Scan for the cell matching the given text and deliver its [x, y] coordinate at center. 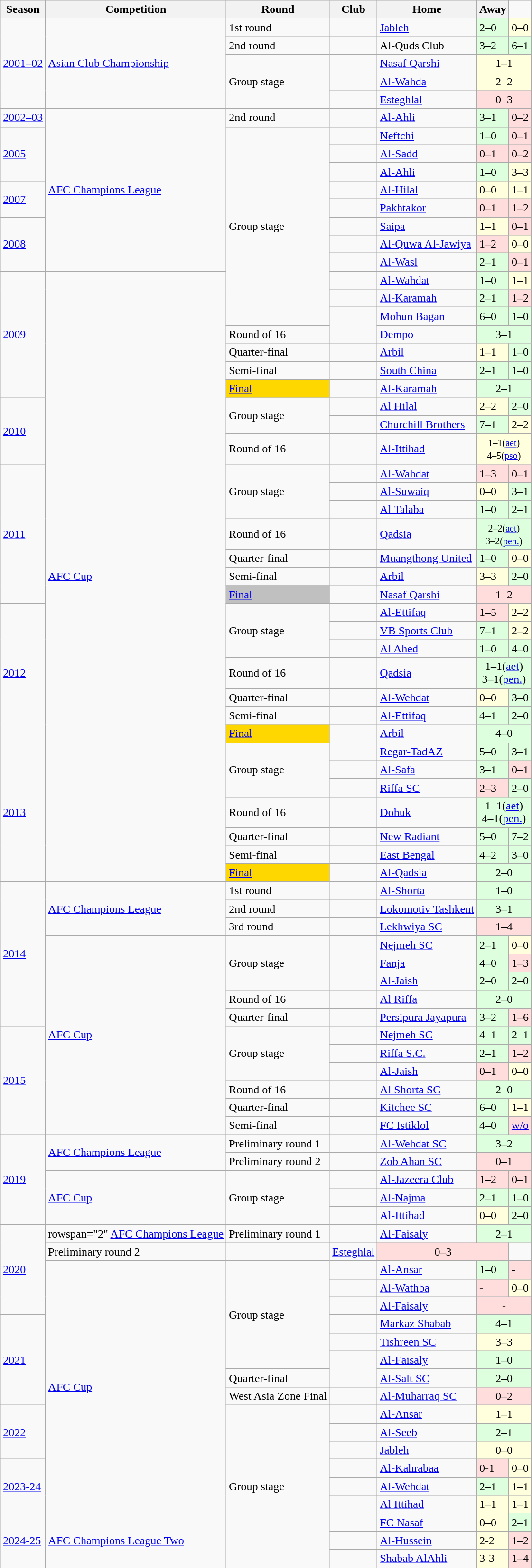
2012 [23, 673]
Al-Salt SC [427, 1378]
2019 [23, 1179]
2001–02 [23, 64]
Competition [136, 9]
Al-Hilal [427, 190]
Al-Muharraq SC [427, 1396]
Al Ahed [427, 649]
West Asia Zone Final [278, 1396]
Al-Qadsia [427, 873]
Al-Najma [427, 1198]
2005 [23, 154]
Asian Club Championship [136, 64]
2008 [23, 244]
1–1(aet) 4–5(pso) [504, 449]
2002–03 [23, 118]
2024-25 [23, 1540]
AFC Champions League Two [136, 1540]
Mohun Bagan [427, 316]
2–3 [493, 788]
Al-Quds Club [427, 46]
2023-24 [23, 1486]
2015 [23, 1080]
Al Ittihad [427, 1504]
2007 [23, 199]
FC Nasaf [427, 1522]
Al-Shorta [427, 891]
4–2 [493, 855]
2014 [23, 954]
Lokomotiv Tashkent [427, 909]
6–1 [520, 46]
Pakhtakor [427, 208]
Al-Sadd [427, 154]
Club [353, 9]
Al-Kahrabaa [427, 1468]
Neftchi [427, 136]
2013 [23, 812]
Al-Wasl [427, 262]
Home [427, 9]
Al-Seeb [427, 1432]
Churchill Brothers [427, 424]
New Radiant [427, 836]
Persipura Jayapura [427, 1017]
Al Talaba [427, 509]
Al-Wahda [427, 82]
Al-Wathba [427, 1288]
Riffa SC [427, 788]
2021 [23, 1360]
Al-Wehdat SC [427, 1143]
Lekhwiya SC [427, 927]
Al Riffa [427, 999]
7–2 [520, 836]
2011 [23, 534]
Saipa [427, 226]
Riffa S.C. [427, 1053]
Shabab AlAhli [427, 1559]
2–2(aet)3–2(pen.) [504, 534]
2020 [23, 1270]
2-2 [493, 1540]
East Bengal [427, 855]
rowspan="2" AFC Champions League [136, 1234]
2022 [23, 1432]
Kitchee SC [427, 1107]
w/o [520, 1125]
VB Sports Club [427, 631]
Al-Hussein [427, 1540]
Fanja [427, 963]
Al-Quwa Al-Jawiya [427, 244]
1–6 [520, 1017]
2009 [23, 334]
South China [427, 370]
Al-Safa [427, 770]
Al-Suwaiq [427, 491]
Season [23, 9]
Away [493, 9]
Zob Ahan SC [427, 1162]
Markaz Shabab [427, 1324]
Dempo [427, 334]
2010 [23, 431]
Dohuk [427, 812]
Al Shorta SC [427, 1089]
Muangthong United [427, 559]
3-3 [493, 1559]
1–1(aet)3–1(pen.) [504, 673]
Tishreen SC [427, 1342]
Al-Jazeera Club [427, 1180]
FC Istiklol [427, 1125]
1–1(aet)4–1(pen.) [504, 812]
Al Hilal [427, 406]
Round [278, 9]
3rd round [278, 927]
1–5 [493, 613]
0-1 [493, 1468]
Regar-TadAZ [427, 752]
